Determine the [x, y] coordinate at the center of the cell enclosing the given text.  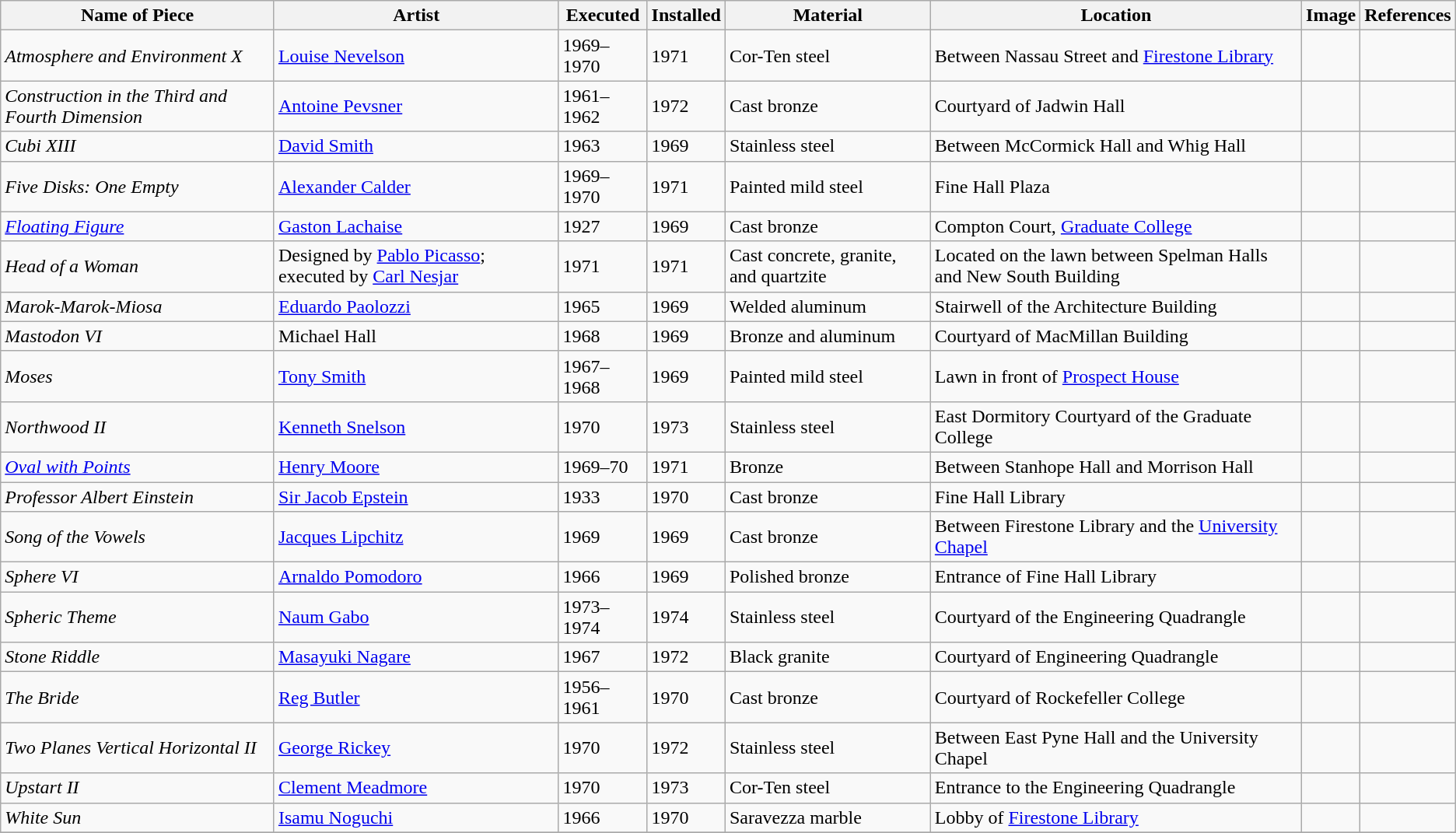
Executed [603, 16]
1963 [603, 146]
Clement Meadmore [416, 788]
Mastodon VI [138, 336]
Moses [138, 376]
1956–1961 [603, 697]
Five Disks: One Empty [138, 187]
Arnaldo Pomodoro [416, 577]
Spheric Theme [138, 618]
Designed by Pablo Picasso; executed by Carl Nesjar [416, 266]
Saravezza marble [828, 817]
Construction in the Third and Fourth Dimension [138, 106]
Image [1332, 16]
Cubi XIII [138, 146]
Two Planes Vertical Horizontal II [138, 748]
Between East Pyne Hall and the University Chapel [1115, 748]
Entrance to the Engineering Quadrangle [1115, 788]
Tony Smith [416, 376]
References [1408, 16]
Polished bronze [828, 577]
David Smith [416, 146]
1927 [603, 226]
Upstart II [138, 788]
Courtyard of the Engineering Quadrangle [1115, 618]
1974 [686, 618]
Installed [686, 16]
The Bride [138, 697]
Stairwell of the Architecture Building [1115, 306]
Eduardo Paolozzi [416, 306]
1967 [603, 657]
1968 [603, 336]
Fine Hall Library [1115, 497]
Name of Piece [138, 16]
Floating Figure [138, 226]
Lawn in front of Prospect House [1115, 376]
Courtyard of Engineering Quadrangle [1115, 657]
White Sun [138, 817]
1965 [603, 306]
Cast concrete, granite, and quartzite [828, 266]
Artist [416, 16]
Head of a Woman [138, 266]
Reg Butler [416, 697]
1933 [603, 497]
Courtyard of MacMillan Building [1115, 336]
Isamu Noguchi [416, 817]
Atmosphere and Environment X [138, 56]
Located on the lawn between Spelman Halls and New South Building [1115, 266]
Material [828, 16]
Henry Moore [416, 467]
1969–70 [603, 467]
1967–1968 [603, 376]
Between Nassau Street and Firestone Library [1115, 56]
Between Firestone Library and the University Chapel [1115, 537]
Kenneth Snelson [416, 426]
Naum Gabo [416, 618]
Lobby of Firestone Library [1115, 817]
Courtyard of Jadwin Hall [1115, 106]
Gaston Lachaise [416, 226]
Black granite [828, 657]
Sir Jacob Epstein [416, 497]
George Rickey [416, 748]
Northwood II [138, 426]
Sphere VI [138, 577]
Jacques Lipchitz [416, 537]
Location [1115, 16]
Marok-Marok-Miosa [138, 306]
Michael Hall [416, 336]
Alexander Calder [416, 187]
Stone Riddle [138, 657]
Between Stanhope Hall and Morrison Hall [1115, 467]
Fine Hall Plaza [1115, 187]
Entrance of Fine Hall Library [1115, 577]
Antoine Pevsner [416, 106]
Louise Nevelson [416, 56]
Song of the Vowels [138, 537]
1973–1974 [603, 618]
1961–1962 [603, 106]
Compton Court, Graduate College [1115, 226]
Between McCormick Hall and Whig Hall [1115, 146]
Bronze [828, 467]
Masayuki Nagare [416, 657]
Welded aluminum [828, 306]
Professor Albert Einstein [138, 497]
Bronze and aluminum [828, 336]
Oval with Points [138, 467]
Courtyard of Rockefeller College [1115, 697]
East Dormitory Courtyard of the Graduate College [1115, 426]
